Return (x, y) of the center of cell containing provided text 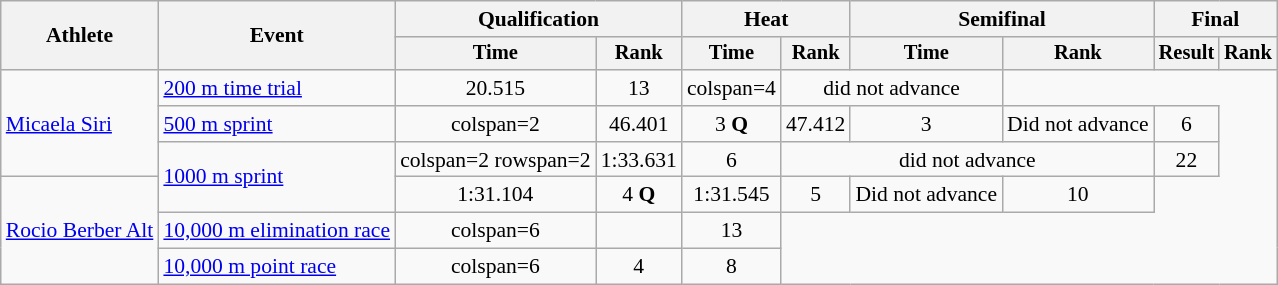
Event (276, 36)
Athlete (80, 36)
Semifinal (1002, 19)
3 (926, 124)
Heat (766, 19)
5 (816, 195)
1:31.545 (732, 195)
46.401 (639, 124)
4 Q (639, 195)
22 (1187, 160)
200 m time trial (276, 88)
colspan=2 rowspan=2 (496, 160)
4 (639, 267)
500 m sprint (276, 124)
Qualification (538, 19)
47.412 (816, 124)
20.515 (496, 88)
3 Q (732, 124)
10,000 m point race (276, 267)
1:31.104 (496, 195)
1000 m sprint (276, 178)
10 (1078, 195)
colspan=4 (732, 88)
Micaela Siri (80, 124)
10,000 m elimination race (276, 231)
colspan=2 (496, 124)
Result (1187, 54)
Rocio Berber Alt (80, 230)
Final (1216, 19)
8 (732, 267)
1:33.631 (639, 160)
